Output the [x, y] coordinate of the center of the cell containing the given text.  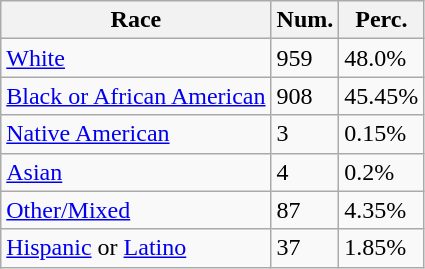
Other/Mixed [136, 210]
Hispanic or Latino [136, 248]
87 [305, 210]
45.45% [382, 96]
0.15% [382, 134]
Black or African American [136, 96]
Asian [136, 172]
Native American [136, 134]
959 [305, 58]
0.2% [382, 172]
Race [136, 20]
48.0% [382, 58]
37 [305, 248]
4.35% [382, 210]
908 [305, 96]
White [136, 58]
1.85% [382, 248]
Perc. [382, 20]
4 [305, 172]
Num. [305, 20]
3 [305, 134]
